Find where the given text appears and provide that cell's center as (X, Y) coordinate. 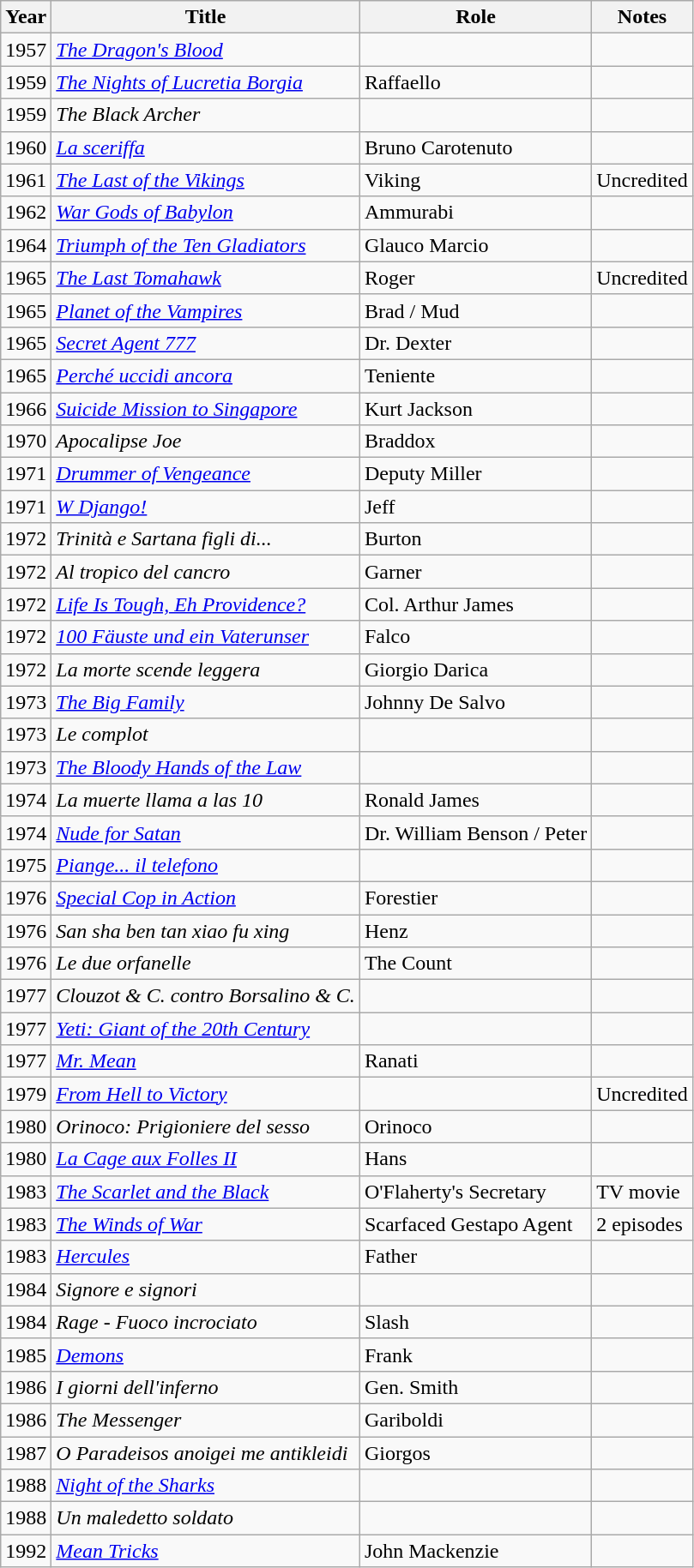
Rage - Fuoco incrociato (206, 1322)
The Last Tomahawk (206, 278)
Braddox (475, 442)
La morte scende leggera (206, 670)
Slash (475, 1322)
Suicide Mission to Singapore (206, 409)
Le complot (206, 735)
The Big Family (206, 702)
1992 (26, 1551)
Col. Arthur James (475, 604)
Demons (206, 1355)
Yeti: Giant of the 20th Century (206, 1029)
Notes (643, 17)
Signore e signori (206, 1289)
Burton (475, 539)
O'Flaherty's Secretary (475, 1192)
Orinoco: Prigioniere del sesso (206, 1126)
Title (206, 17)
Giorgio Darica (475, 670)
Clouzot & C. contro Borsalino & C. (206, 996)
Deputy Miller (475, 474)
La Cage aux Folles II (206, 1159)
Garner (475, 572)
Henz (475, 930)
1964 (26, 245)
1966 (26, 409)
Year (26, 17)
Scarfaced Gestapo Agent (475, 1224)
Role (475, 17)
TV movie (643, 1192)
La muerte llama a las 10 (206, 800)
Ranati (475, 1061)
Ammurabi (475, 213)
Hercules (206, 1257)
Bruno Carotenuto (475, 147)
1985 (26, 1355)
Frank (475, 1355)
1962 (26, 213)
1975 (26, 865)
John Mackenzie (475, 1551)
Johnny De Salvo (475, 702)
From Hell to Victory (206, 1094)
100 Fäuste und ein Vaterunser (206, 637)
Mean Tricks (206, 1551)
War Gods of Babylon (206, 213)
Piange... il telefono (206, 865)
1987 (26, 1453)
Al tropico del cancro (206, 572)
Perché uccidi ancora (206, 375)
Kurt Jackson (475, 409)
Planet of the Vampires (206, 310)
The Black Archer (206, 115)
Triumph of the Ten Gladiators (206, 245)
Brad / Mud (475, 310)
The Winds of War (206, 1224)
Drummer of Vengeance (206, 474)
Nude for Satan (206, 832)
I giorni dell'inferno (206, 1387)
The Dragon's Blood (206, 50)
1957 (26, 50)
The Bloody Hands of the Law (206, 767)
The Count (475, 964)
Viking (475, 180)
Orinoco (475, 1126)
Ronald James (475, 800)
1979 (26, 1094)
Gariboldi (475, 1420)
Night of the Sharks (206, 1486)
Mr. Mean (206, 1061)
Hans (475, 1159)
Le due orfanelle (206, 964)
Roger (475, 278)
The Nights of Lucretia Borgia (206, 82)
1961 (26, 180)
1960 (26, 147)
Trinità e Sartana figli di... (206, 539)
Giorgos (475, 1453)
The Scarlet and the Black (206, 1192)
Raffaello (475, 82)
Un maledetto soldato (206, 1518)
Secret Agent 777 (206, 343)
2 episodes (643, 1224)
Forestier (475, 898)
Teniente (475, 375)
Father (475, 1257)
Dr. William Benson / Peter (475, 832)
Jeff (475, 507)
1970 (26, 442)
Falco (475, 637)
Life Is Tough, Eh Providence? (206, 604)
Apocalipse Joe (206, 442)
Glauco Marcio (475, 245)
Gen. Smith (475, 1387)
W Django! (206, 507)
Special Cop in Action (206, 898)
San sha ben tan xiao fu xing (206, 930)
The Messenger (206, 1420)
O Paradeisos anoigei me antikleidi (206, 1453)
Dr. Dexter (475, 343)
The Last of the Vikings (206, 180)
La sceriffa (206, 147)
